Provide the (x, y) coordinate of the cell's center where the given text is located.  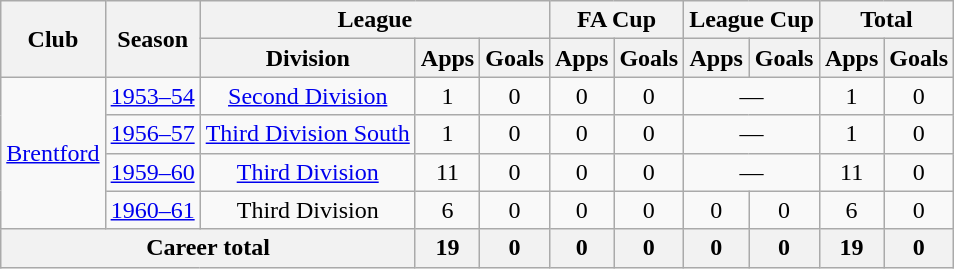
1960–61 (152, 210)
League (374, 20)
Total (886, 20)
Club (53, 39)
FA Cup (616, 20)
League Cup (752, 20)
Second Division (308, 96)
1956–57 (152, 134)
1953–54 (152, 96)
Season (152, 39)
1959–60 (152, 172)
Career total (208, 248)
Third Division South (308, 134)
Division (308, 58)
Brentford (53, 153)
